Output the [X, Y] coordinate of the center of the cell containing the given text.  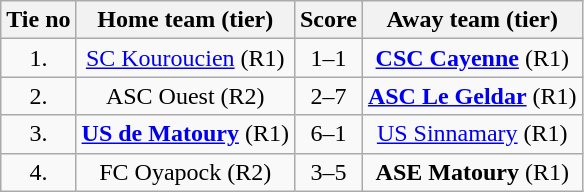
2. [38, 96]
ASC Le Geldar (R1) [472, 96]
FC Oyapock (R2) [185, 172]
SC Kouroucien (R1) [185, 58]
3–5 [328, 172]
Away team (tier) [472, 20]
US Sinnamary (R1) [472, 134]
ASC Ouest (R2) [185, 96]
CSC Cayenne (R1) [472, 58]
3. [38, 134]
ASE Matoury (R1) [472, 172]
Home team (tier) [185, 20]
6–1 [328, 134]
Tie no [38, 20]
1–1 [328, 58]
1. [38, 58]
US de Matoury (R1) [185, 134]
Score [328, 20]
4. [38, 172]
2–7 [328, 96]
